Return (X, Y) of the center of cell containing provided text 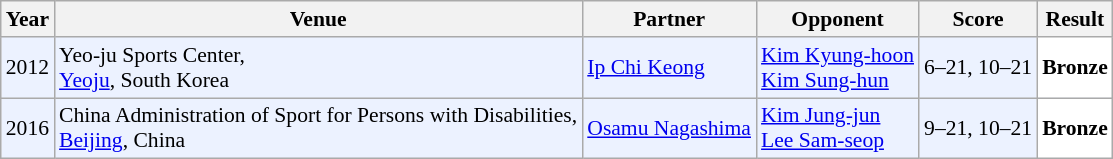
2012 (28, 68)
Osamu Nagashima (669, 128)
Year (28, 19)
2016 (28, 128)
9–21, 10–21 (978, 128)
Opponent (838, 19)
6–21, 10–21 (978, 68)
Yeo-ju Sports Center,Yeoju, South Korea (318, 68)
Ip Chi Keong (669, 68)
Kim Kyung-hoon Kim Sung-hun (838, 68)
Result (1075, 19)
China Administration of Sport for Persons with Disabilities,Beijing, China (318, 128)
Score (978, 19)
Partner (669, 19)
Venue (318, 19)
Kim Jung-jun Lee Sam-seop (838, 128)
